Determine the (x, y) coordinate at the center of the cell enclosing the given text.  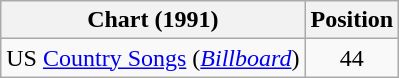
Chart (1991) (153, 20)
Position (352, 20)
44 (352, 58)
US Country Songs (Billboard) (153, 58)
